Locate the cell with the specified text and output its (X, Y) center coordinate. 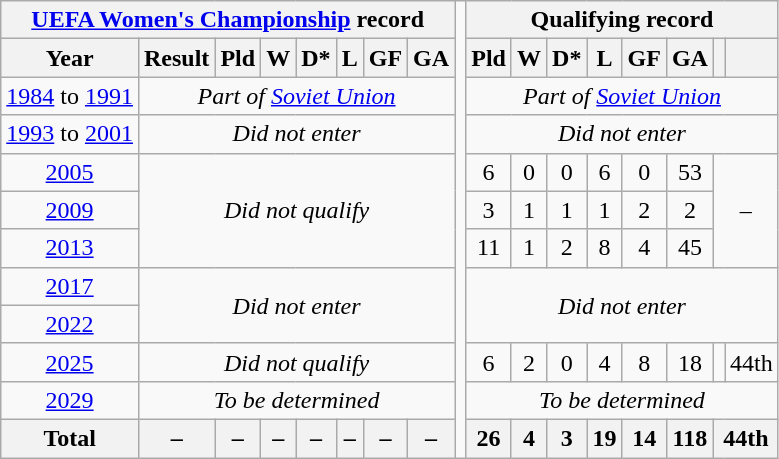
1993 to 2001 (70, 134)
2013 (70, 248)
Qualifying record (622, 20)
45 (690, 248)
Year (70, 58)
2025 (70, 362)
19 (604, 438)
2009 (70, 210)
2005 (70, 172)
26 (489, 438)
UEFA Women's Championship record (228, 20)
2022 (70, 324)
Total (70, 438)
2029 (70, 400)
18 (690, 362)
14 (644, 438)
Result (176, 58)
11 (489, 248)
118 (690, 438)
1984 to 1991 (70, 96)
53 (690, 172)
2017 (70, 286)
